Provide the (X, Y) coordinate of the cell's center where the given text is located.  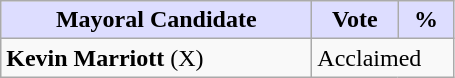
% (426, 20)
Mayoral Candidate (156, 20)
Vote (355, 20)
Kevin Marriott (X) (156, 58)
Acclaimed (383, 58)
